Output the (X, Y) coordinate of the center of the cell containing the given text.  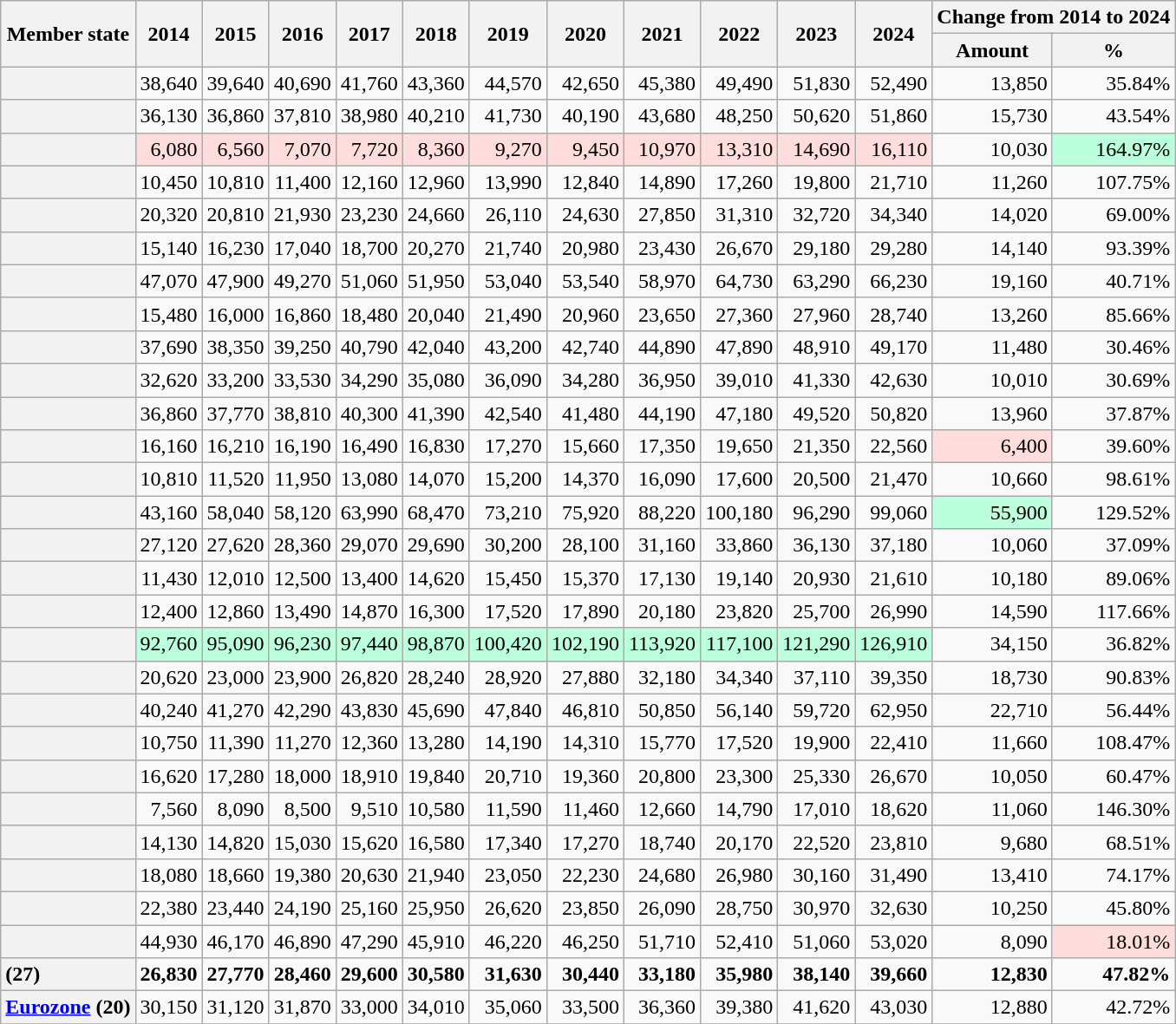
40,790 (369, 347)
16,860 (302, 314)
10,450 (168, 182)
7,560 (168, 809)
23,300 (739, 776)
69.00% (1114, 215)
51,860 (893, 116)
11,950 (302, 479)
63,990 (369, 512)
37,690 (168, 347)
12,880 (992, 1008)
11,520 (236, 479)
18,740 (662, 842)
7,720 (369, 149)
21,940 (435, 875)
121,290 (817, 644)
31,160 (662, 545)
2024 (893, 34)
6,080 (168, 149)
45,910 (435, 941)
41,620 (817, 1008)
42,740 (585, 347)
42,290 (302, 710)
18,080 (168, 875)
62,950 (893, 710)
25,950 (435, 908)
13,310 (739, 149)
27,850 (662, 215)
15,770 (662, 743)
11,590 (508, 809)
20,180 (662, 611)
26,980 (739, 875)
20,040 (435, 314)
47,290 (369, 941)
10,010 (992, 380)
102,190 (585, 644)
11,480 (992, 347)
50,850 (662, 710)
26,110 (508, 215)
15,730 (992, 116)
13,080 (369, 479)
39,250 (302, 347)
34,290 (369, 380)
15,140 (168, 248)
39,660 (893, 975)
30,440 (585, 975)
13,400 (369, 578)
44,890 (662, 347)
20,500 (817, 479)
37,110 (817, 677)
2023 (817, 34)
10,250 (992, 908)
15,660 (585, 447)
17,040 (302, 248)
12,840 (585, 182)
38,140 (817, 975)
39,350 (893, 677)
23,000 (236, 677)
13,850 (992, 83)
41,330 (817, 380)
9,270 (508, 149)
32,720 (817, 215)
46,890 (302, 941)
20,170 (739, 842)
21,350 (817, 447)
46,220 (508, 941)
47,840 (508, 710)
95,090 (236, 644)
74.17% (1114, 875)
17,010 (817, 809)
164.97% (1114, 149)
117,100 (739, 644)
42.72% (1114, 1008)
20,620 (168, 677)
10,180 (992, 578)
30.46% (1114, 347)
37,180 (893, 545)
68,470 (435, 512)
92,760 (168, 644)
17,600 (739, 479)
39,380 (739, 1008)
17,340 (508, 842)
31,120 (236, 1008)
46,810 (585, 710)
66,230 (893, 281)
12,010 (236, 578)
68.51% (1114, 842)
26,830 (168, 975)
14,870 (369, 611)
53,540 (585, 281)
47,890 (739, 347)
30.69% (1114, 380)
10,750 (168, 743)
48,910 (817, 347)
18.01% (1114, 941)
55,900 (992, 512)
2019 (508, 34)
16,580 (435, 842)
23,850 (585, 908)
26,620 (508, 908)
14,590 (992, 611)
35,080 (435, 380)
23,650 (662, 314)
19,360 (585, 776)
34,280 (585, 380)
30,580 (435, 975)
17,130 (662, 578)
73,210 (508, 512)
117.66% (1114, 611)
52,410 (739, 941)
18,620 (893, 809)
20,630 (369, 875)
13,990 (508, 182)
28,740 (893, 314)
27,880 (585, 677)
27,620 (236, 545)
39,640 (236, 83)
43.54% (1114, 116)
43,830 (369, 710)
14,890 (662, 182)
40,240 (168, 710)
10,030 (992, 149)
37,810 (302, 116)
22,380 (168, 908)
19,650 (739, 447)
10,580 (435, 809)
16,300 (435, 611)
Eurozone (20) (68, 1008)
21,930 (302, 215)
31,490 (893, 875)
2020 (585, 34)
12,960 (435, 182)
13,490 (302, 611)
11,400 (302, 182)
2014 (168, 34)
51,950 (435, 281)
49,490 (739, 83)
146.30% (1114, 809)
15,450 (508, 578)
100,180 (739, 512)
58,120 (302, 512)
25,700 (817, 611)
22,410 (893, 743)
34,010 (435, 1008)
99,060 (893, 512)
9,450 (585, 149)
Member state (68, 34)
19,900 (817, 743)
9,510 (369, 809)
16,620 (168, 776)
16,160 (168, 447)
11,060 (992, 809)
31,870 (302, 1008)
27,960 (817, 314)
31,310 (739, 215)
18,910 (369, 776)
23,430 (662, 248)
45,690 (435, 710)
45,380 (662, 83)
98.61% (1114, 479)
12,660 (662, 809)
31,630 (508, 975)
21,490 (508, 314)
11,270 (302, 743)
11,430 (168, 578)
46,250 (585, 941)
16,000 (236, 314)
96,290 (817, 512)
20,960 (585, 314)
2016 (302, 34)
21,470 (893, 479)
43,030 (893, 1008)
20,320 (168, 215)
47,070 (168, 281)
41,760 (369, 83)
41,730 (508, 116)
27,360 (739, 314)
49,520 (817, 414)
42,540 (508, 414)
28,920 (508, 677)
51,710 (662, 941)
29,180 (817, 248)
14,690 (817, 149)
16,110 (893, 149)
22,520 (817, 842)
17,350 (662, 447)
60.47% (1114, 776)
30,160 (817, 875)
24,660 (435, 215)
56,140 (739, 710)
40.71% (1114, 281)
17,280 (236, 776)
40,300 (369, 414)
26,990 (893, 611)
51,830 (817, 83)
(27) (68, 975)
10,660 (992, 479)
21,610 (893, 578)
33,180 (662, 975)
85.66% (1114, 314)
19,840 (435, 776)
35,980 (739, 975)
44,190 (662, 414)
33,860 (739, 545)
36,360 (662, 1008)
50,820 (893, 414)
126,910 (893, 644)
48,250 (739, 116)
13,960 (992, 414)
13,410 (992, 875)
64,730 (739, 281)
38,810 (302, 414)
14,370 (585, 479)
20,930 (817, 578)
14,070 (435, 479)
20,980 (585, 248)
88,220 (662, 512)
6,560 (236, 149)
21,710 (893, 182)
11,390 (236, 743)
14,130 (168, 842)
23,230 (369, 215)
58,040 (236, 512)
38,980 (369, 116)
75,920 (585, 512)
13,260 (992, 314)
20,800 (662, 776)
10,970 (662, 149)
23,820 (739, 611)
36,950 (662, 380)
29,600 (369, 975)
40,190 (585, 116)
21,740 (508, 248)
10,060 (992, 545)
33,200 (236, 380)
26,090 (662, 908)
25,330 (817, 776)
30,970 (817, 908)
37.09% (1114, 545)
33,530 (302, 380)
14,140 (992, 248)
12,360 (369, 743)
39,010 (739, 380)
113,920 (662, 644)
43,160 (168, 512)
24,630 (585, 215)
9,680 (992, 842)
11,460 (585, 809)
43,680 (662, 116)
6,400 (992, 447)
63,290 (817, 281)
27,120 (168, 545)
35.84% (1114, 83)
23,900 (302, 677)
43,360 (435, 83)
11,660 (992, 743)
12,500 (302, 578)
98,870 (435, 644)
29,280 (893, 248)
46,170 (236, 941)
40,690 (302, 83)
11,260 (992, 182)
2015 (236, 34)
59,720 (817, 710)
58,970 (662, 281)
38,350 (236, 347)
15,480 (168, 314)
13,280 (435, 743)
30,150 (168, 1008)
15,200 (508, 479)
32,620 (168, 380)
28,100 (585, 545)
16,230 (236, 248)
% (1114, 50)
24,680 (662, 875)
7,070 (302, 149)
42,650 (585, 83)
89.06% (1114, 578)
19,380 (302, 875)
18,660 (236, 875)
Change from 2014 to 2024 (1054, 17)
2021 (662, 34)
97,440 (369, 644)
34,150 (992, 644)
25,160 (369, 908)
19,160 (992, 281)
35,060 (508, 1008)
38,640 (168, 83)
22,710 (992, 710)
100,420 (508, 644)
20,810 (236, 215)
41,270 (236, 710)
2017 (369, 34)
24,190 (302, 908)
41,390 (435, 414)
14,620 (435, 578)
37,770 (236, 414)
12,400 (168, 611)
18,480 (369, 314)
20,270 (435, 248)
Amount (992, 50)
8,360 (435, 149)
10,050 (992, 776)
12,160 (369, 182)
90.83% (1114, 677)
36.82% (1114, 644)
8,500 (302, 809)
29,070 (369, 545)
44,930 (168, 941)
47,180 (739, 414)
32,180 (662, 677)
15,620 (369, 842)
2018 (435, 34)
19,800 (817, 182)
44,570 (508, 83)
28,360 (302, 545)
33,000 (369, 1008)
17,890 (585, 611)
16,830 (435, 447)
52,490 (893, 83)
14,190 (508, 743)
22,230 (585, 875)
20,710 (508, 776)
39.60% (1114, 447)
23,050 (508, 875)
2022 (739, 34)
29,690 (435, 545)
28,460 (302, 975)
28,240 (435, 677)
18,730 (992, 677)
42,630 (893, 380)
33,500 (585, 1008)
23,810 (893, 842)
41,480 (585, 414)
32,630 (893, 908)
15,030 (302, 842)
27,770 (236, 975)
53,020 (893, 941)
12,860 (236, 611)
53,040 (508, 281)
40,210 (435, 116)
30,200 (508, 545)
23,440 (236, 908)
107.75% (1114, 182)
108.47% (1114, 743)
14,790 (739, 809)
16,490 (369, 447)
16,090 (662, 479)
42,040 (435, 347)
26,820 (369, 677)
50,620 (817, 116)
49,270 (302, 281)
17,260 (739, 182)
37.87% (1114, 414)
28,750 (739, 908)
47,900 (236, 281)
16,190 (302, 447)
12,830 (992, 975)
56.44% (1114, 710)
43,200 (508, 347)
129.52% (1114, 512)
19,140 (739, 578)
45.80% (1114, 908)
18,700 (369, 248)
47.82% (1114, 975)
96,230 (302, 644)
36,090 (508, 380)
15,370 (585, 578)
22,560 (893, 447)
49,170 (893, 347)
14,020 (992, 215)
93.39% (1114, 248)
14,310 (585, 743)
18,000 (302, 776)
14,820 (236, 842)
16,210 (236, 447)
